Pinpoint the cell where the given text exists, returning its (x, y) midpoint coordinate. 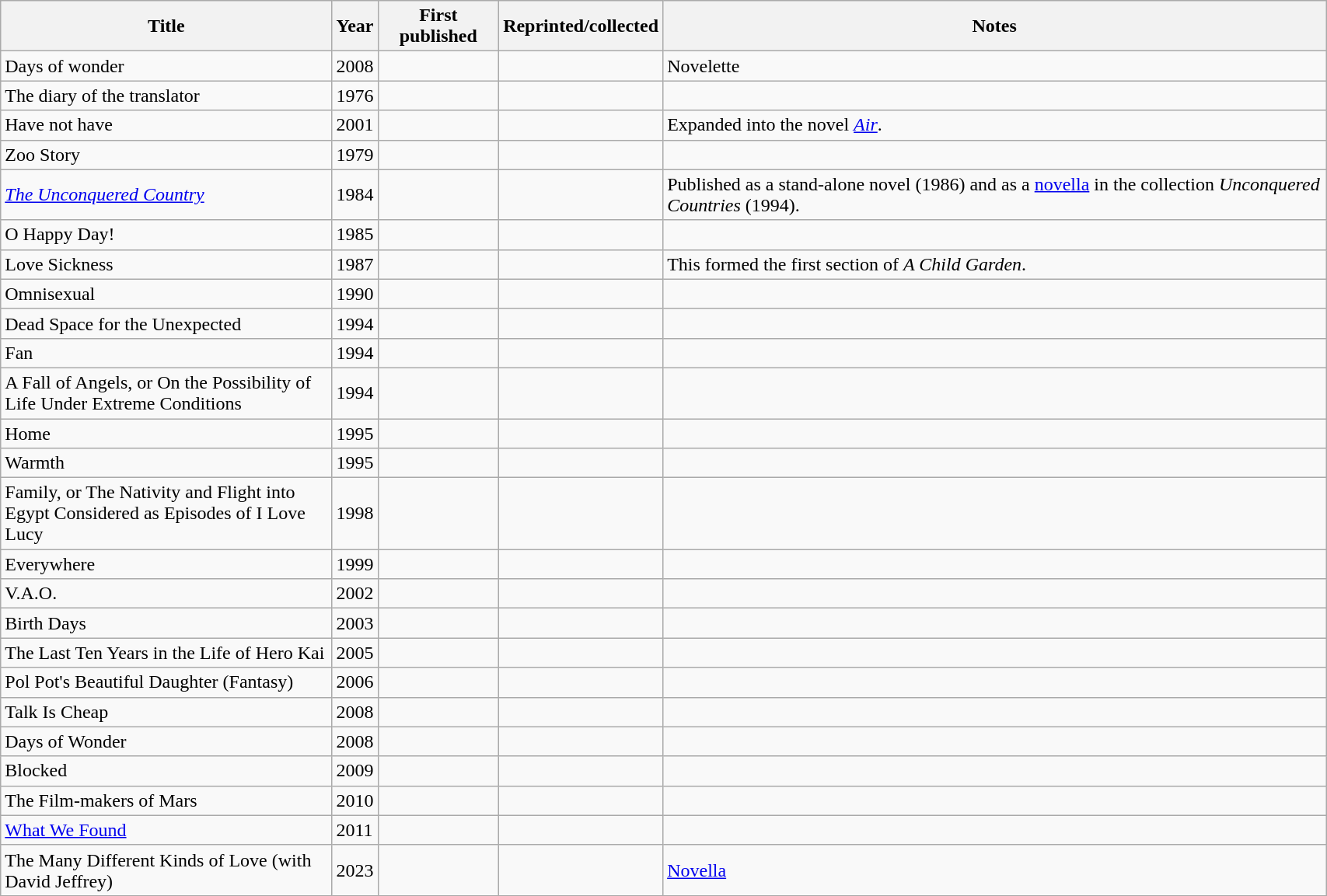
Love Sickness (166, 264)
Novella (995, 870)
2009 (354, 771)
Family, or The Nativity and Flight into Egypt Considered as Episodes of I Love Lucy (166, 514)
2005 (354, 653)
Birth Days (166, 623)
The Many Different Kinds of Love (with David Jeffrey) (166, 870)
2001 (354, 125)
2011 (354, 830)
1979 (354, 155)
Zoo Story (166, 155)
2002 (354, 594)
Year (354, 26)
Expanded into the novel Air. (995, 125)
The Last Ten Years in the Life of Hero Kai (166, 653)
Reprinted/collected (581, 26)
Fan (166, 353)
2023 (354, 870)
1998 (354, 514)
This formed the first section of A Child Garden. (995, 264)
What We Found (166, 830)
Pol Pot's Beautiful Daughter (Fantasy) (166, 682)
V.A.O. (166, 594)
The diary of the translator (166, 96)
O Happy Day! (166, 235)
1985 (354, 235)
1976 (354, 96)
The Film-makers of Mars (166, 800)
Dead Space for the Unexpected (166, 323)
The Unconquered Country (166, 194)
2006 (354, 682)
1987 (354, 264)
A Fall of Angels, or On the Possibility of Life Under Extreme Conditions (166, 393)
Home (166, 433)
Notes (995, 26)
Days of Wonder (166, 741)
First published (438, 26)
Days of wonder (166, 66)
2003 (354, 623)
1984 (354, 194)
Novelette (995, 66)
2010 (354, 800)
Title (166, 26)
Warmth (166, 463)
Have not have (166, 125)
Talk Is Cheap (166, 712)
1999 (354, 564)
Blocked (166, 771)
Everywhere (166, 564)
Published as a stand-alone novel (1986) and as a novella in the collection Unconquered Countries (1994). (995, 194)
1990 (354, 294)
Omnisexual (166, 294)
